Search for the cell housing the specified text and yield its [x, y] center coordinate. 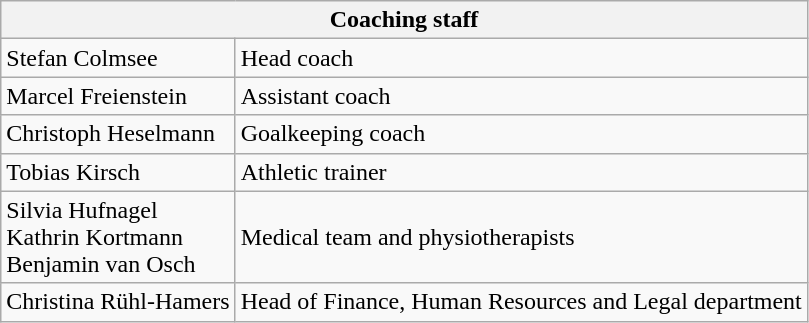
Christina Rühl-Hamers [118, 302]
Christoph Heselmann [118, 134]
Medical team and physiotherapists [521, 237]
Silvia Hufnagel Kathrin Kortmann Benjamin van Osch [118, 237]
Tobias Kirsch [118, 172]
Goalkeeping coach [521, 134]
Athletic trainer [521, 172]
Head of Finance, Human Resources and Legal department [521, 302]
Marcel Freienstein [118, 96]
Head coach [521, 58]
Coaching staff [404, 20]
Stefan Colmsee [118, 58]
Assistant coach [521, 96]
